Identify which cell holds the provided text, then report its (x, y) central coordinate. 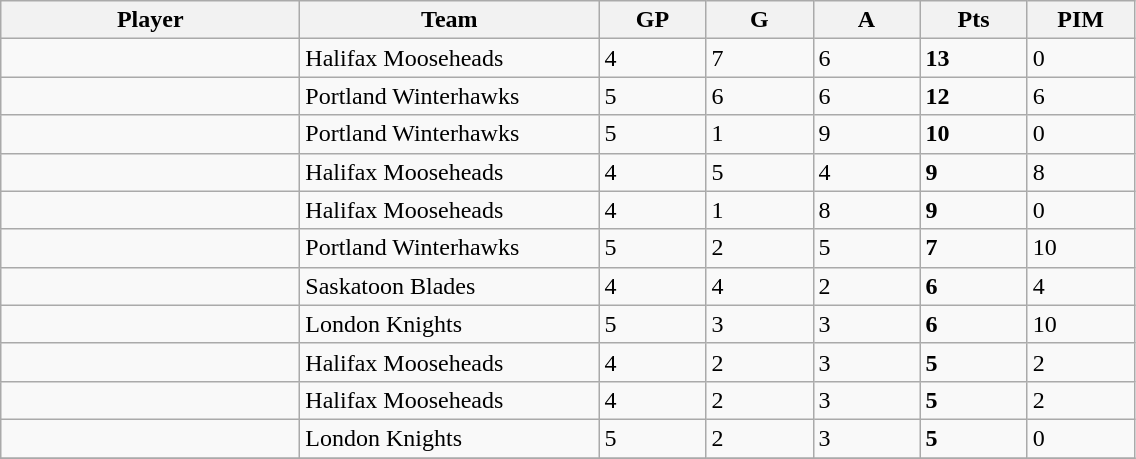
13 (974, 58)
Player (150, 20)
PIM (1080, 20)
Saskatoon Blades (450, 286)
Team (450, 20)
12 (974, 96)
A (866, 20)
G (760, 20)
GP (652, 20)
Pts (974, 20)
